Pinpoint the cell where the given text exists, returning its (x, y) midpoint coordinate. 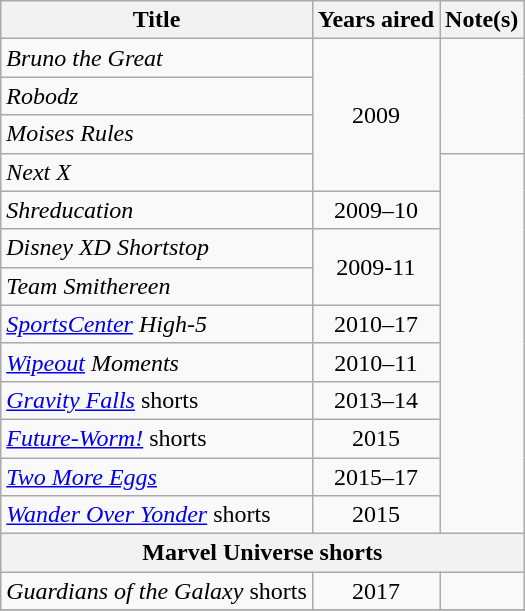
2015–17 (376, 477)
2009–10 (376, 210)
Future-Worm! shorts (157, 438)
Two More Eggs (157, 477)
2009 (376, 115)
2010–11 (376, 362)
2009-11 (376, 267)
Robodz (157, 96)
Gravity Falls shorts (157, 400)
Next X (157, 172)
Wander Over Yonder shorts (157, 515)
2010–17 (376, 324)
Moises Rules (157, 134)
Note(s) (482, 20)
Guardians of the Galaxy shorts (157, 591)
2017 (376, 591)
Team Smithereen (157, 286)
Title (157, 20)
Marvel Universe shorts (262, 553)
Years aired (376, 20)
Shreducation (157, 210)
Wipeout Moments (157, 362)
Bruno the Great (157, 58)
2013–14 (376, 400)
SportsCenter High-5 (157, 324)
Disney XD Shortstop (157, 248)
